Output the [X, Y] coordinate of the center of the cell containing the given text.  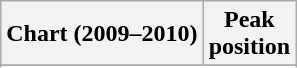
Chart (2009–2010) [102, 34]
Peakposition [249, 34]
